Detect which cell encompasses the target text, then output its [x, y] center coordinate. 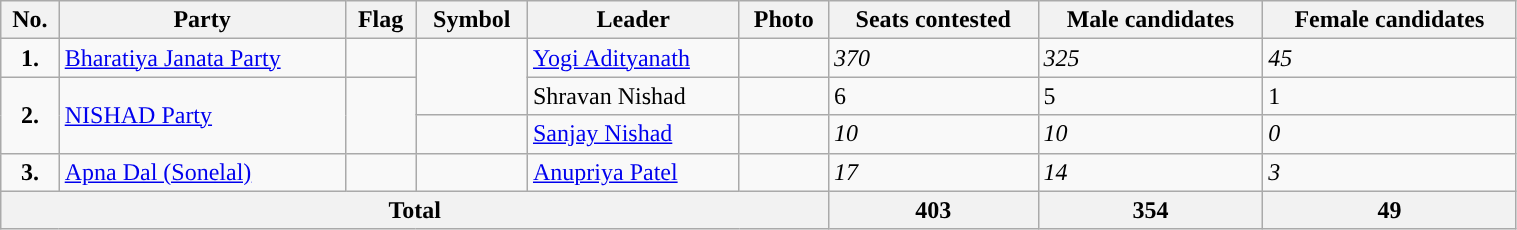
Apna Dal (Sonelal) [202, 172]
Symbol [472, 20]
Flag [380, 20]
14 [1150, 172]
Shravan Nishad [633, 96]
No. [30, 20]
0 [1390, 134]
Yogi Adityanath [633, 58]
3 [1390, 172]
Total [415, 210]
325 [1150, 58]
49 [1390, 210]
6 [933, 96]
370 [933, 58]
Sanjay Nishad [633, 134]
1 [1390, 96]
Bharatiya Janata Party [202, 58]
Leader [633, 20]
3. [30, 172]
NISHAD Party [202, 115]
Seats contested [933, 20]
403 [933, 210]
Male candidates [1150, 20]
Anupriya Patel [633, 172]
354 [1150, 210]
2. [30, 115]
Party [202, 20]
Photo [784, 20]
Female candidates [1390, 20]
17 [933, 172]
5 [1150, 96]
45 [1390, 58]
1. [30, 58]
